Return (x, y) of the center of cell containing provided text 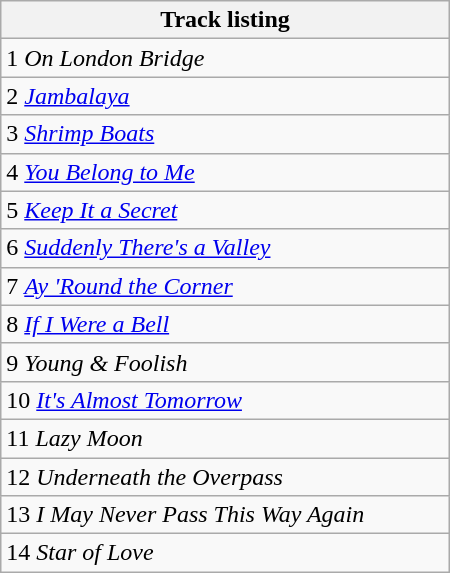
7 Ay 'Round the Corner (225, 286)
12 Underneath the Overpass (225, 477)
5 Keep It a Secret (225, 210)
Track listing (225, 20)
8 If I Were a Bell (225, 324)
9 Young & Foolish (225, 362)
2 Jambalaya (225, 96)
11 Lazy Moon (225, 438)
6 Suddenly There's a Valley (225, 248)
1 On London Bridge (225, 58)
3 Shrimp Boats (225, 134)
13 I May Never Pass This Way Again (225, 515)
10 It's Almost Tomorrow (225, 400)
14 Star of Love (225, 553)
4 You Belong to Me (225, 172)
